Scan for the cell matching the given text and deliver its (x, y) coordinate at center. 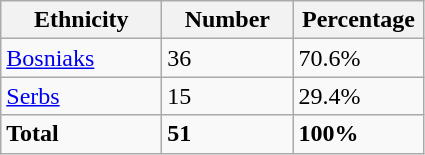
Serbs (82, 96)
Total (82, 134)
100% (358, 134)
Ethnicity (82, 20)
Bosniaks (82, 58)
29.4% (358, 96)
51 (228, 134)
36 (228, 58)
Percentage (358, 20)
Number (228, 20)
15 (228, 96)
70.6% (358, 58)
